Detect which cell encompasses the target text, then output its (x, y) center coordinate. 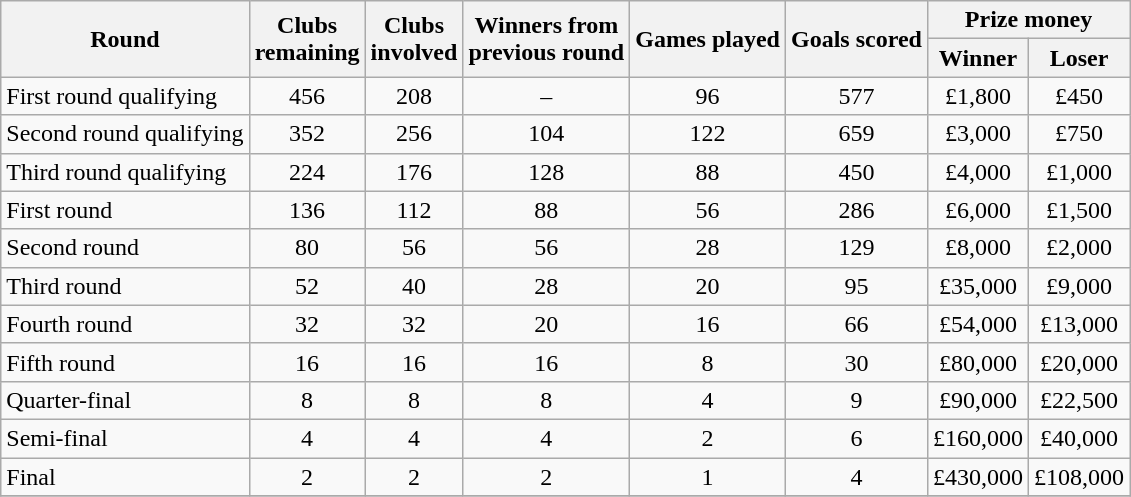
450 (856, 172)
£1,000 (1080, 172)
Quarter-final (125, 400)
9 (856, 400)
£35,000 (978, 286)
Fourth round (125, 324)
First round (125, 210)
£160,000 (978, 438)
£430,000 (978, 477)
£3,000 (978, 134)
Winners fromprevious round (546, 39)
– (546, 96)
£1,800 (978, 96)
Third round qualifying (125, 172)
£4,000 (978, 172)
£750 (1080, 134)
£54,000 (978, 324)
208 (414, 96)
£20,000 (1080, 362)
Second round (125, 248)
£9,000 (1080, 286)
Second round qualifying (125, 134)
456 (307, 96)
Third round (125, 286)
122 (708, 134)
Clubsremaining (307, 39)
1 (708, 477)
£13,000 (1080, 324)
£1,500 (1080, 210)
£6,000 (978, 210)
£8,000 (978, 248)
Prize money (1028, 20)
Clubsinvolved (414, 39)
£40,000 (1080, 438)
Goals scored (856, 39)
Round (125, 39)
66 (856, 324)
176 (414, 172)
577 (856, 96)
352 (307, 134)
6 (856, 438)
112 (414, 210)
Final (125, 477)
£80,000 (978, 362)
104 (546, 134)
Games played (708, 39)
129 (856, 248)
First round qualifying (125, 96)
30 (856, 362)
£450 (1080, 96)
40 (414, 286)
224 (307, 172)
Winner (978, 58)
256 (414, 134)
Semi-final (125, 438)
£22,500 (1080, 400)
80 (307, 248)
52 (307, 286)
128 (546, 172)
95 (856, 286)
Fifth round (125, 362)
286 (856, 210)
659 (856, 134)
£2,000 (1080, 248)
£90,000 (978, 400)
96 (708, 96)
136 (307, 210)
£108,000 (1080, 477)
Loser (1080, 58)
